Detect which cell encompasses the target text, then output its [x, y] center coordinate. 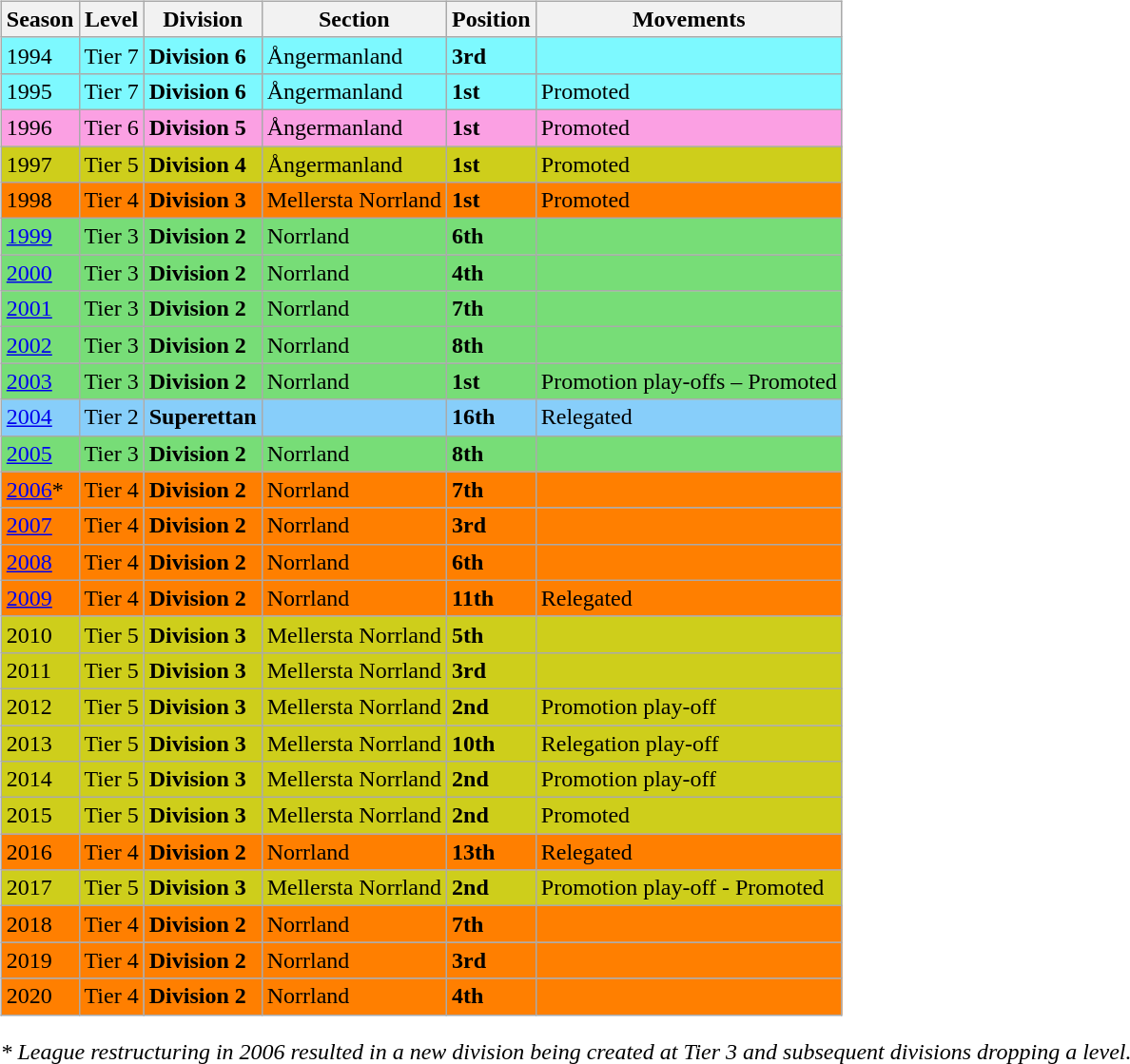
1997 [40, 164]
1998 [40, 201]
13th [492, 852]
Division 5 [203, 127]
1995 [40, 91]
2016 [40, 852]
2010 [40, 634]
2013 [40, 743]
2014 [40, 780]
2000 [40, 273]
2002 [40, 345]
Division 4 [203, 164]
Season [40, 19]
Tier 2 [111, 417]
1999 [40, 237]
2009 [40, 598]
2015 [40, 816]
2007 [40, 526]
2017 [40, 888]
5th [492, 634]
Division [203, 19]
2006* [40, 490]
Position [492, 19]
Promotion play-offs – Promoted [689, 381]
11th [492, 598]
16th [492, 417]
Promotion play-off - Promoted [689, 888]
2011 [40, 670]
Superettan [203, 417]
2005 [40, 454]
Level [111, 19]
2004 [40, 417]
2020 [40, 996]
1996 [40, 127]
2001 [40, 309]
Relegation play-off [689, 743]
2003 [40, 381]
10th [492, 743]
1994 [40, 55]
2018 [40, 924]
Movements [689, 19]
Section [354, 19]
2019 [40, 960]
2008 [40, 562]
Tier 6 [111, 127]
2012 [40, 706]
